Extract the [x, y] coordinate from the center of the cell holding the provided text.  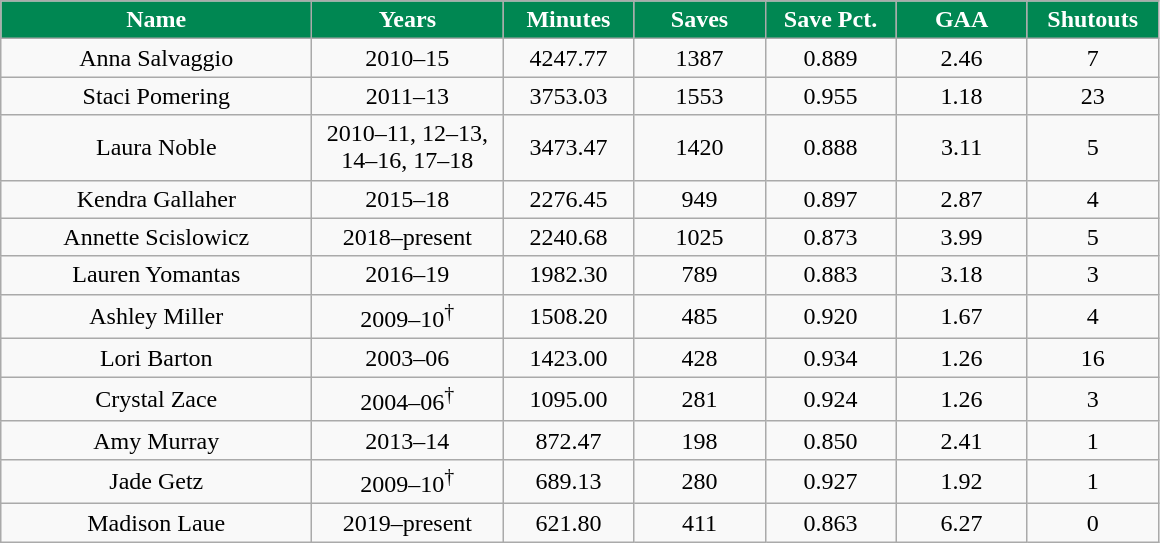
Shutouts [1092, 20]
2240.68 [568, 237]
1553 [700, 96]
Staci Pomering [156, 96]
0.927 [830, 482]
Laura Noble [156, 148]
2276.45 [568, 199]
2019–present [408, 523]
4247.77 [568, 58]
949 [700, 199]
2015–18 [408, 199]
0.873 [830, 237]
1508.20 [568, 316]
2010–11, 12–13, 14–16, 17–18 [408, 148]
0 [1092, 523]
1982.30 [568, 275]
3473.47 [568, 148]
198 [700, 440]
2.46 [962, 58]
Minutes [568, 20]
0.888 [830, 148]
1025 [700, 237]
2003–06 [408, 358]
0.955 [830, 96]
Name [156, 20]
Years [408, 20]
Jade Getz [156, 482]
Ashley Miller [156, 316]
0.889 [830, 58]
Crystal Zace [156, 400]
485 [700, 316]
0.883 [830, 275]
2.41 [962, 440]
1.67 [962, 316]
1423.00 [568, 358]
16 [1092, 358]
1.18 [962, 96]
Kendra Gallaher [156, 199]
0.850 [830, 440]
872.47 [568, 440]
0.920 [830, 316]
Lauren Yomantas [156, 275]
789 [700, 275]
3.99 [962, 237]
Save Pct. [830, 20]
411 [700, 523]
0.934 [830, 358]
3.11 [962, 148]
2010–15 [408, 58]
Amy Murray [156, 440]
280 [700, 482]
0.897 [830, 199]
621.80 [568, 523]
1420 [700, 148]
0.924 [830, 400]
281 [700, 400]
0.863 [830, 523]
2004–06† [408, 400]
1095.00 [568, 400]
3.18 [962, 275]
6.27 [962, 523]
3753.03 [568, 96]
2018–present [408, 237]
428 [700, 358]
Annette Scislowicz [156, 237]
GAA [962, 20]
1.92 [962, 482]
7 [1092, 58]
689.13 [568, 482]
Saves [700, 20]
Lori Barton [156, 358]
1387 [700, 58]
2.87 [962, 199]
2016–19 [408, 275]
2011–13 [408, 96]
Anna Salvaggio [156, 58]
2013–14 [408, 440]
23 [1092, 96]
Madison Laue [156, 523]
